Detect which cell encompasses the target text, then output its (x, y) center coordinate. 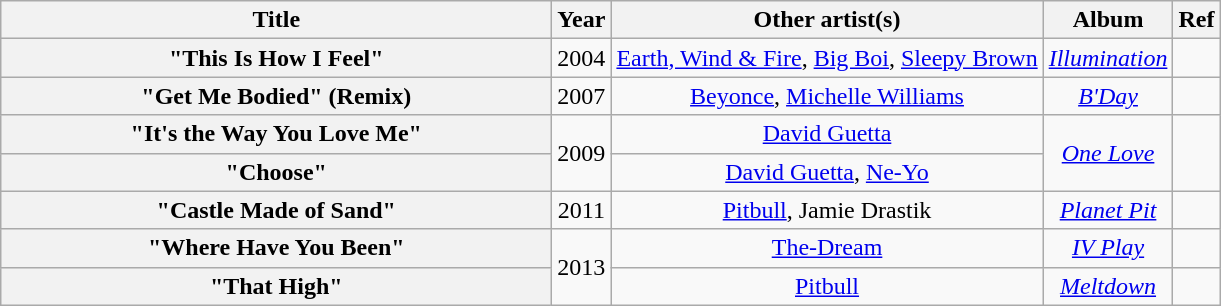
Beyonce, Michelle Williams (827, 96)
Pitbull, Jamie Drastik (827, 210)
"Choose" (276, 172)
Other artist(s) (827, 20)
B'Day (1108, 96)
Illumination (1108, 58)
IV Play (1108, 248)
"That High" (276, 286)
2007 (582, 96)
Ref (1196, 20)
"This Is How I Feel" (276, 58)
Planet Pit (1108, 210)
"Get Me Bodied" (Remix) (276, 96)
"It's the Way You Love Me" (276, 134)
2004 (582, 58)
Earth, Wind & Fire, Big Boi, Sleepy Brown (827, 58)
Title (276, 20)
The-Dream (827, 248)
Album (1108, 20)
"Castle Made of Sand" (276, 210)
2013 (582, 267)
2011 (582, 210)
David Guetta (827, 134)
David Guetta, Ne-Yo (827, 172)
Pitbull (827, 286)
One Love (1108, 153)
2009 (582, 153)
Year (582, 20)
"Where Have You Been" (276, 248)
Meltdown (1108, 286)
